Scan for the cell matching the given text and deliver its [x, y] coordinate at center. 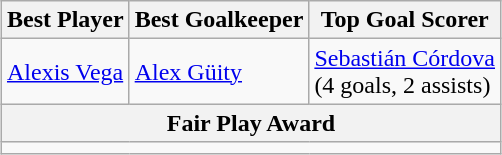
Fair Play Award [250, 123]
Best Goalkeeper [219, 20]
Sebastián Córdova (4 goals, 2 assists) [405, 72]
Top Goal Scorer [405, 20]
Alexis Vega [65, 72]
Alex Güity [219, 72]
Best Player [65, 20]
